Return the [X, Y] coordinate for the center point of the cell that contains the specified text.  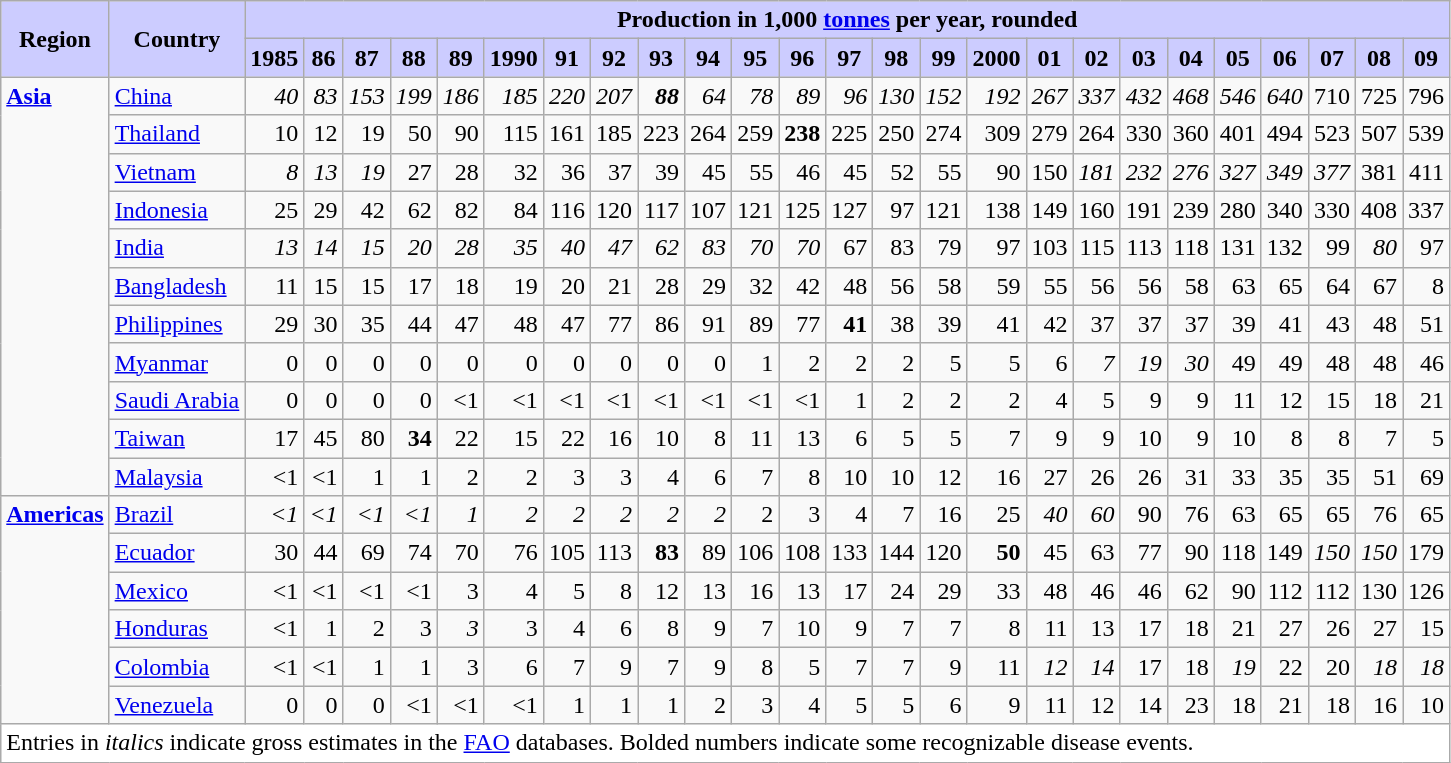
274 [944, 134]
Colombia [177, 667]
1985 [274, 58]
411 [1426, 172]
232 [1144, 172]
309 [996, 134]
181 [1096, 172]
144 [896, 553]
Venezuela [177, 705]
238 [802, 134]
106 [756, 553]
87 [366, 58]
160 [1096, 210]
108 [802, 553]
59 [996, 286]
36 [566, 172]
09 [1426, 58]
Americas [55, 610]
259 [756, 134]
38 [896, 324]
125 [802, 210]
03 [1144, 58]
Malaysia [177, 477]
152 [944, 96]
84 [514, 210]
Country [177, 39]
04 [1190, 58]
05 [1238, 58]
239 [1190, 210]
Asia [55, 286]
24 [896, 591]
223 [662, 134]
105 [566, 553]
1990 [514, 58]
60 [1096, 515]
161 [566, 134]
Indonesia [177, 210]
92 [614, 58]
Brazil [177, 515]
31 [1190, 477]
381 [1378, 172]
191 [1144, 210]
07 [1332, 58]
432 [1144, 96]
Philippines [177, 324]
153 [366, 96]
327 [1238, 172]
23 [1190, 705]
Region [55, 39]
349 [1284, 172]
India [177, 248]
640 [1284, 96]
179 [1426, 553]
220 [566, 96]
131 [1238, 248]
82 [460, 210]
Honduras [177, 629]
Ecuador [177, 553]
280 [1238, 210]
Mexico [177, 591]
78 [756, 96]
279 [1050, 134]
79 [944, 248]
725 [1378, 96]
192 [996, 96]
Myanmar [177, 362]
Vietnam [177, 172]
360 [1190, 134]
Entries in italics indicate gross estimates in the FAO databases. Bolded numbers indicate some recognizable disease events. [726, 743]
52 [896, 172]
468 [1190, 96]
186 [460, 96]
340 [1284, 210]
408 [1378, 210]
507 [1378, 134]
276 [1190, 172]
Thailand [177, 134]
796 [1426, 96]
93 [662, 58]
199 [414, 96]
523 [1332, 134]
267 [1050, 96]
103 [1050, 248]
546 [1238, 96]
377 [1332, 172]
107 [708, 210]
China [177, 96]
133 [850, 553]
06 [1284, 58]
126 [1426, 591]
117 [662, 210]
494 [1284, 134]
710 [1332, 96]
132 [1284, 248]
225 [850, 134]
138 [996, 210]
2000 [996, 58]
02 [1096, 58]
34 [414, 438]
250 [896, 134]
127 [850, 210]
98 [896, 58]
74 [414, 553]
Saudi Arabia [177, 400]
Taiwan [177, 438]
116 [566, 210]
207 [614, 96]
Production in 1,000 tonnes per year, rounded [848, 20]
43 [1332, 324]
08 [1378, 58]
401 [1238, 134]
95 [756, 58]
94 [708, 58]
01 [1050, 58]
Bangladesh [177, 286]
539 [1426, 134]
